Pinpoint the cell where the given text exists, returning its (X, Y) midpoint coordinate. 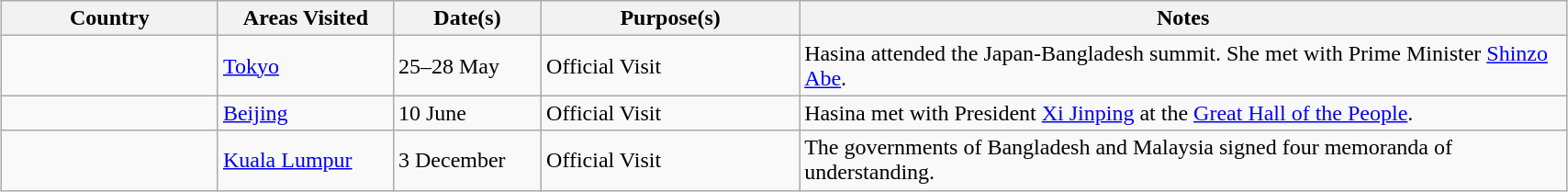
Tokyo (305, 66)
3 December (466, 160)
Country (109, 18)
Date(s) (466, 18)
Purpose(s) (670, 18)
25–28 May (466, 66)
10 June (466, 113)
Areas Visited (305, 18)
Kuala Lumpur (305, 160)
Notes (1183, 18)
Beijing (305, 113)
Hasina attended the Japan-Bangladesh summit. She met with Prime Minister Shinzo Abe. (1183, 66)
Hasina met with President Xi Jinping at the Great Hall of the People. (1183, 113)
The governments of Bangladesh and Malaysia signed four memoranda of understanding. (1183, 160)
